Pinpoint the cell where the given text exists, returning its (X, Y) midpoint coordinate. 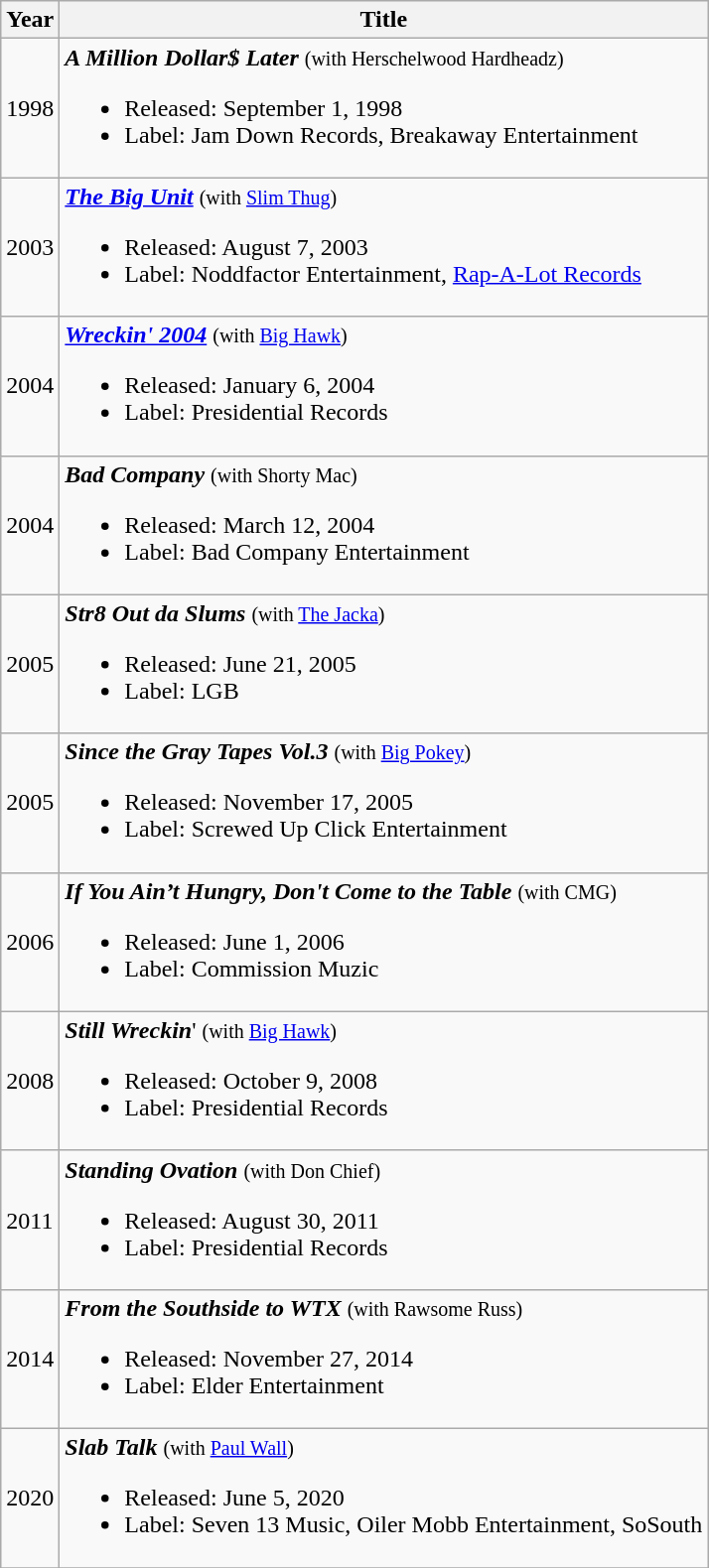
If You Ain’t Hungry, Don't Come to the Table (with CMG)Released: June 1, 2006Label: Commission Muzic (383, 942)
Since the Gray Tapes Vol.3 (with Big Pokey)Released: November 17, 2005Label: Screwed Up Click Entertainment (383, 803)
2008 (30, 1081)
A Million Dollar$ Later (with Herschelwood Hardheadz)Released: September 1, 1998Label: Jam Down Records, Breakaway Entertainment (383, 108)
2014 (30, 1359)
Still Wreckin' (with Big Hawk)Released: October 9, 2008Label: Presidential Records (383, 1081)
Wreckin' 2004 (with Big Hawk)Released: January 6, 2004Label: Presidential Records (383, 386)
1998 (30, 108)
Title (383, 20)
Str8 Out da Slums (with The Jacka)Released: June 21, 2005Label: LGB (383, 664)
Year (30, 20)
Standing Ovation (with Don Chief)Released: August 30, 2011Label: Presidential Records (383, 1220)
2011 (30, 1220)
Bad Company (with Shorty Mac)Released: March 12, 2004Label: Bad Company Entertainment (383, 525)
The Big Unit (with Slim Thug)Released: August 7, 2003Label: Noddfactor Entertainment, Rap-A-Lot Records (383, 247)
Slab Talk (with Paul Wall)Released: June 5, 2020Label: Seven 13 Music, Oiler Mobb Entertainment, SoSouth (383, 1498)
2006 (30, 942)
2020 (30, 1498)
2003 (30, 247)
From the Southside to WTX (with Rawsome Russ)Released: November 27, 2014Label: Elder Entertainment (383, 1359)
